Return [X, Y] of the center of cell containing provided text 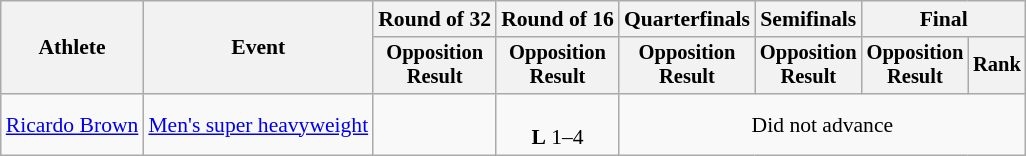
Quarterfinals [687, 19]
Rank [997, 66]
Round of 16 [558, 19]
Athlete [72, 48]
Semifinals [808, 19]
L 1–4 [558, 124]
Did not advance [822, 124]
Ricardo Brown [72, 124]
Round of 32 [434, 19]
Men's super heavyweight [258, 124]
Final [944, 19]
Event [258, 48]
